Pinpoint the cell where the given text exists, returning its [X, Y] midpoint coordinate. 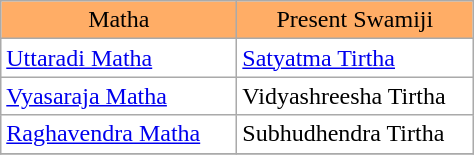
Raghavendra Matha [119, 134]
Subhudhendra Tirtha [355, 134]
Uttaradi Matha [119, 58]
Satyatma Tirtha [355, 58]
Present Swamiji [355, 20]
Vidyashreesha Tirtha [355, 96]
Vyasaraja Matha [119, 96]
Matha [119, 20]
